Pinpoint the cell where the given text exists, returning its (X, Y) midpoint coordinate. 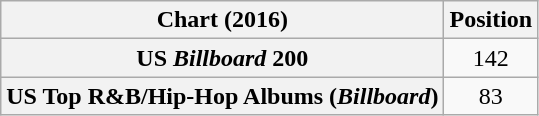
142 (491, 58)
Chart (2016) (222, 20)
83 (491, 96)
Position (491, 20)
US Top R&B/Hip-Hop Albums (Billboard) (222, 96)
US Billboard 200 (222, 58)
